Locate the cell with the specified text and output its [x, y] center coordinate. 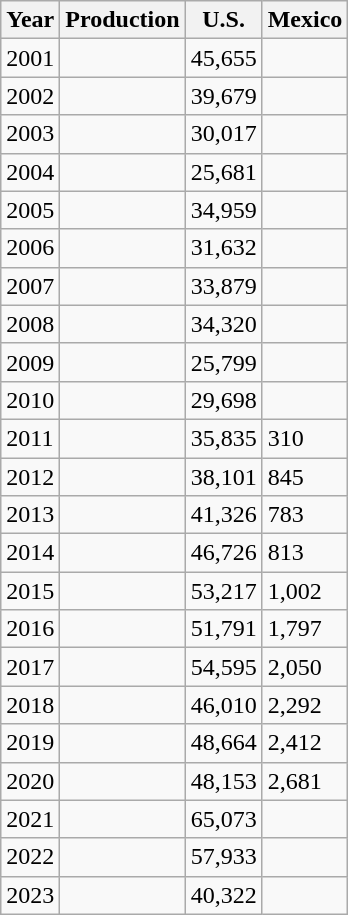
30,017 [224, 134]
2,050 [305, 667]
46,726 [224, 553]
2,681 [305, 781]
2008 [30, 324]
31,632 [224, 248]
45,655 [224, 58]
Production [122, 20]
54,595 [224, 667]
2007 [30, 286]
1,002 [305, 591]
48,664 [224, 743]
Mexico [305, 20]
2,292 [305, 705]
2016 [30, 629]
2010 [30, 400]
Year [30, 20]
2002 [30, 96]
38,101 [224, 477]
2015 [30, 591]
2009 [30, 362]
46,010 [224, 705]
57,933 [224, 857]
40,322 [224, 895]
2006 [30, 248]
2023 [30, 895]
783 [305, 515]
2005 [30, 210]
2013 [30, 515]
65,073 [224, 819]
33,879 [224, 286]
41,326 [224, 515]
2020 [30, 781]
U.S. [224, 20]
34,320 [224, 324]
2014 [30, 553]
2021 [30, 819]
34,959 [224, 210]
29,698 [224, 400]
310 [305, 438]
2004 [30, 172]
53,217 [224, 591]
845 [305, 477]
51,791 [224, 629]
48,153 [224, 781]
2003 [30, 134]
2017 [30, 667]
2012 [30, 477]
2019 [30, 743]
39,679 [224, 96]
2001 [30, 58]
2011 [30, 438]
25,681 [224, 172]
813 [305, 553]
2018 [30, 705]
1,797 [305, 629]
25,799 [224, 362]
2022 [30, 857]
35,835 [224, 438]
2,412 [305, 743]
